Return the [x, y] coordinate for the center point of the cell that contains the specified text.  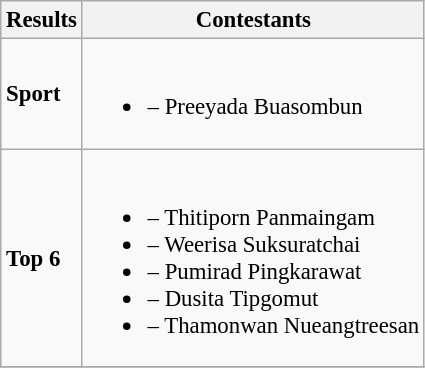
Results [42, 20]
– Preeyada Buasombun [253, 94]
Top 6 [42, 258]
Sport [42, 94]
Contestants [253, 20]
– Thitiporn Panmaingam – Weerisa Suksuratchai – Pumirad Pingkarawat – Dusita Tipgomut – Thamonwan Nueangtreesan [253, 258]
